Pinpoint the cell where the given text exists, returning its (x, y) midpoint coordinate. 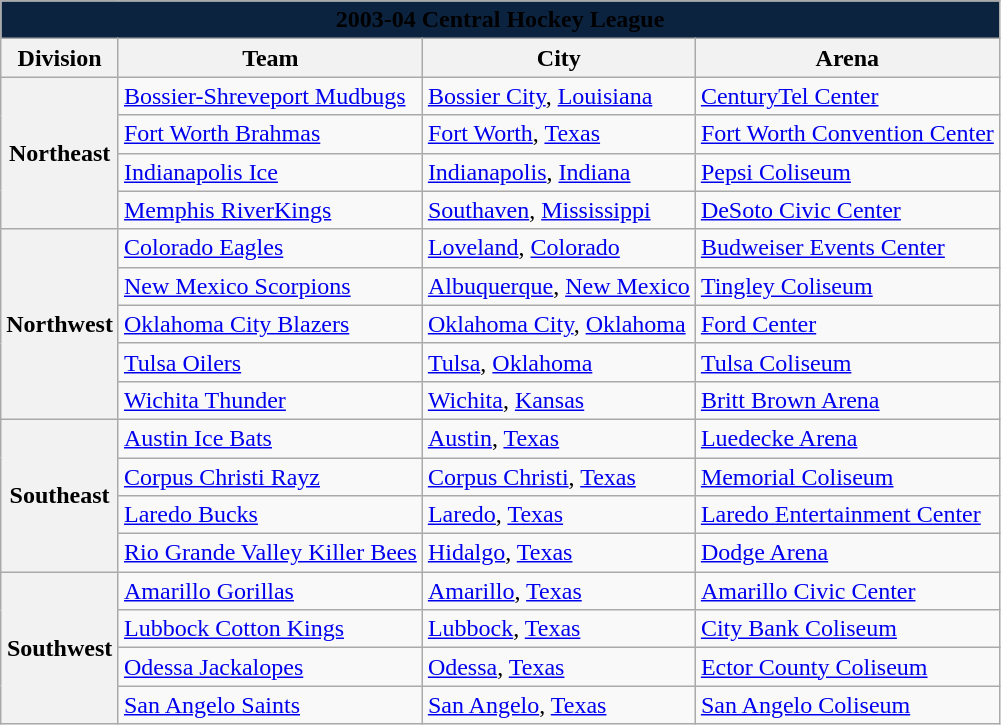
Wichita, Kansas (558, 400)
Team (270, 58)
Bossier-Shreveport Mudbugs (270, 96)
2003-04 Central Hockey League (500, 20)
Fort Worth, Texas (558, 134)
Fort Worth Brahmas (270, 134)
Northeast (60, 153)
Ford Center (847, 324)
Ector County Coliseum (847, 667)
DeSoto Civic Center (847, 210)
Corpus Christi Rayz (270, 477)
Tulsa Coliseum (847, 362)
Luedecke Arena (847, 438)
Amarillo Civic Center (847, 591)
Laredo Bucks (270, 515)
Southaven, Mississippi (558, 210)
Indianapolis Ice (270, 172)
Tulsa Oilers (270, 362)
Laredo, Texas (558, 515)
Amarillo Gorillas (270, 591)
Corpus Christi, Texas (558, 477)
Northwest (60, 324)
Bossier City, Louisiana (558, 96)
Odessa Jackalopes (270, 667)
Southwest (60, 648)
City Bank Coliseum (847, 629)
San Angelo, Texas (558, 705)
City (558, 58)
San Angelo Saints (270, 705)
Memorial Coliseum (847, 477)
Southeast (60, 495)
Budweiser Events Center (847, 248)
Amarillo, Texas (558, 591)
Oklahoma City, Oklahoma (558, 324)
San Angelo Coliseum (847, 705)
Colorado Eagles (270, 248)
Britt Brown Arena (847, 400)
Rio Grande Valley Killer Bees (270, 553)
Tulsa, Oklahoma (558, 362)
Austin Ice Bats (270, 438)
Oklahoma City Blazers (270, 324)
Memphis RiverKings (270, 210)
Lubbock, Texas (558, 629)
Fort Worth Convention Center (847, 134)
Arena (847, 58)
Laredo Entertainment Center (847, 515)
Dodge Arena (847, 553)
Pepsi Coliseum (847, 172)
Hidalgo, Texas (558, 553)
Tingley Coliseum (847, 286)
Loveland, Colorado (558, 248)
Division (60, 58)
Austin, Texas (558, 438)
Wichita Thunder (270, 400)
CenturyTel Center (847, 96)
New Mexico Scorpions (270, 286)
Odessa, Texas (558, 667)
Lubbock Cotton Kings (270, 629)
Albuquerque, New Mexico (558, 286)
Indianapolis, Indiana (558, 172)
